Capture the cell that displays the provided text and extract its [x, y] central coordinate. 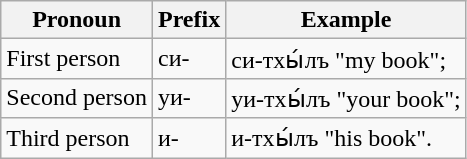
Example [346, 20]
и- [188, 138]
уи-тхы́лъ "your book"; [346, 98]
си- [188, 59]
уи- [188, 98]
First person [77, 59]
Third person [77, 138]
и-тхы́лъ "his book". [346, 138]
Prefix [188, 20]
си-тхы́лъ "my book"; [346, 59]
Second person [77, 98]
Pronoun [77, 20]
